Output the (X, Y) coordinate of the center of the cell containing the given text.  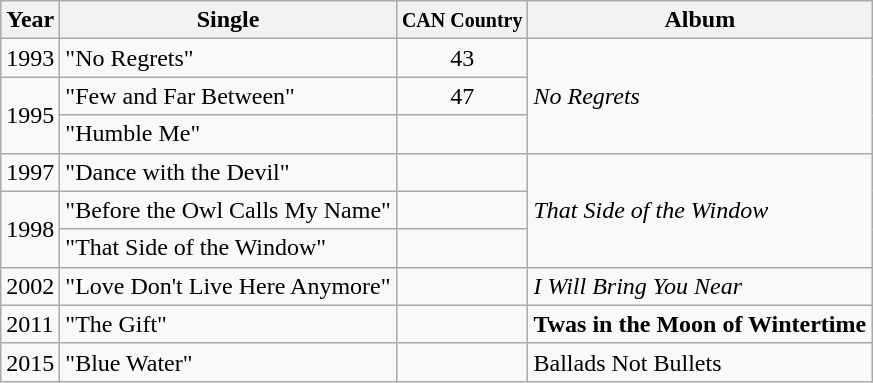
"Dance with the Devil" (228, 172)
2002 (30, 286)
"Humble Me" (228, 134)
Album (700, 20)
1995 (30, 115)
"That Side of the Window" (228, 248)
CAN Country (462, 20)
2015 (30, 362)
"The Gift" (228, 324)
"No Regrets" (228, 58)
Single (228, 20)
"Blue Water" (228, 362)
43 (462, 58)
Twas in the Moon of Wintertime (700, 324)
Year (30, 20)
Ballads Not Bullets (700, 362)
I Will Bring You Near (700, 286)
No Regrets (700, 96)
"Few and Far Between" (228, 96)
2011 (30, 324)
"Before the Owl Calls My Name" (228, 210)
1997 (30, 172)
1998 (30, 229)
That Side of the Window (700, 210)
47 (462, 96)
1993 (30, 58)
"Love Don't Live Here Anymore" (228, 286)
